Find where the given text appears and provide that cell's center as [x, y] coordinate. 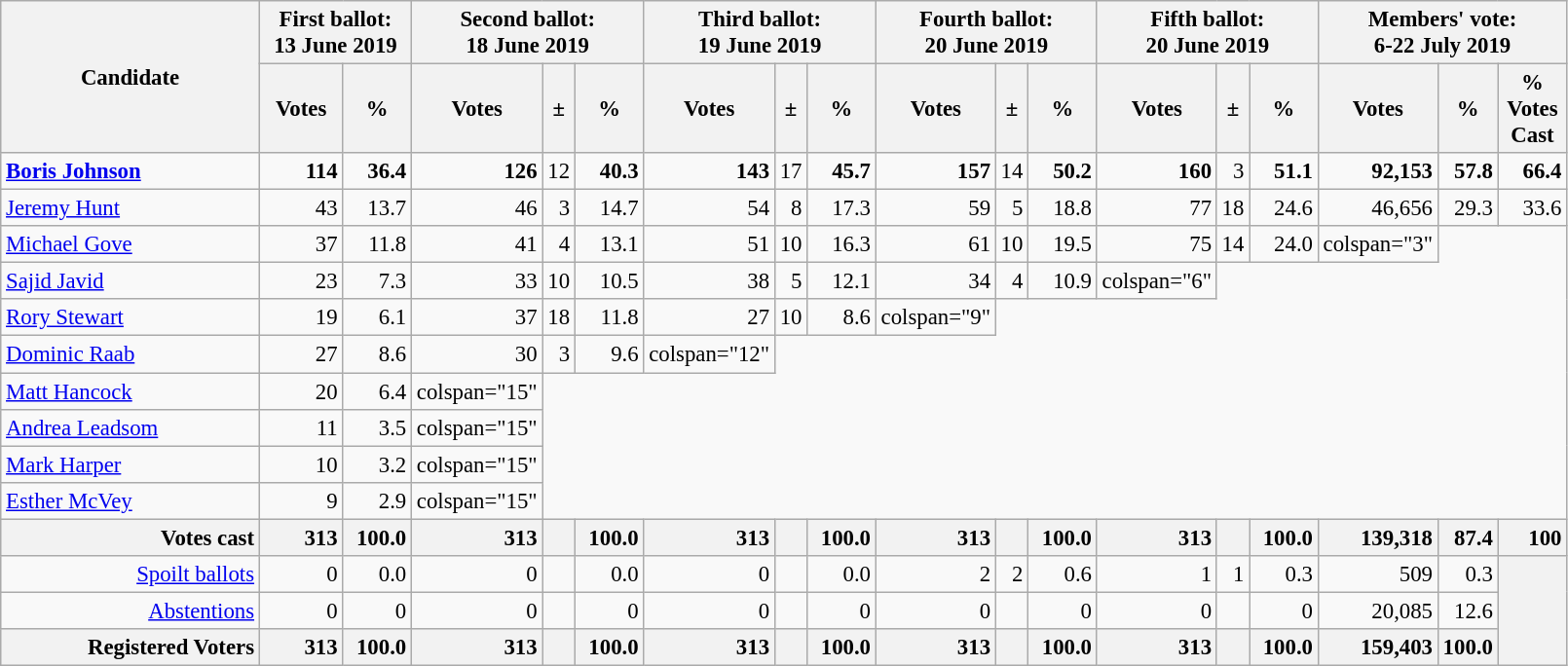
Votes cast [131, 537]
46,656 [1377, 208]
13.7 [378, 208]
11 [301, 427]
509 [1377, 574]
16.3 [841, 244]
114 [301, 171]
Second ballot:18 June 2019 [528, 33]
29.3 [1468, 208]
colspan="3" [1377, 244]
159,403 [1377, 647]
43 [301, 208]
0.6 [1064, 574]
41 [477, 244]
59 [935, 208]
87.4 [1468, 537]
66.4 [1533, 171]
Registered Voters [131, 647]
17.3 [841, 208]
7.3 [378, 281]
6.1 [378, 318]
3.5 [378, 427]
Dominic Raab [131, 354]
92,153 [1377, 171]
57.8 [1468, 171]
157 [935, 171]
17 [791, 171]
Abstentions [131, 610]
77 [1157, 208]
46 [477, 208]
34 [935, 281]
6.4 [378, 391]
Spoilt ballots [131, 574]
% Votes Cast [1533, 109]
20,085 [1377, 610]
Esther McVey [131, 500]
colspan="9" [935, 318]
12.1 [841, 281]
33.6 [1533, 208]
24.6 [1284, 208]
23 [301, 281]
20 [301, 391]
Michael Gove [131, 244]
54 [709, 208]
Mark Harper [131, 464]
30 [477, 354]
Candidate [131, 77]
51 [709, 244]
Third ballot:19 June 2019 [760, 33]
36.4 [378, 171]
51.1 [1284, 171]
38 [709, 281]
19 [301, 318]
12.6 [1468, 610]
2.9 [378, 500]
First ballot:13 June 2019 [335, 33]
colspan="12" [709, 354]
19.5 [1064, 244]
Jeremy Hunt [131, 208]
Boris Johnson [131, 171]
9.6 [610, 354]
18.8 [1064, 208]
160 [1157, 171]
Sajid Javid [131, 281]
50.2 [1064, 171]
12 [559, 171]
33 [477, 281]
126 [477, 171]
75 [1157, 244]
40.3 [610, 171]
Members' vote:6-22 July 2019 [1441, 33]
10.9 [1064, 281]
100 [1533, 537]
143 [709, 171]
14.7 [610, 208]
Fifth ballot:20 June 2019 [1208, 33]
139,318 [1377, 537]
colspan="6" [1157, 281]
10.5 [610, 281]
3.2 [378, 464]
61 [935, 244]
13.1 [610, 244]
24.0 [1284, 244]
Matt Hancock [131, 391]
9 [301, 500]
8 [791, 208]
Fourth ballot:20 June 2019 [986, 33]
45.7 [841, 171]
Andrea Leadsom [131, 427]
Rory Stewart [131, 318]
